Identify which cell holds the provided text, then report its (X, Y) central coordinate. 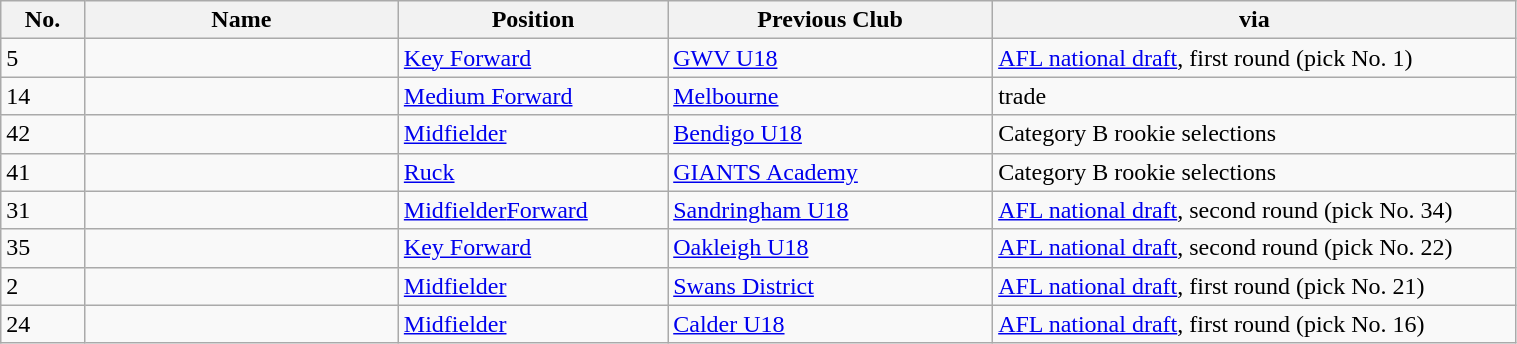
AFL national draft, second round (pick No. 22) (1254, 248)
No. (43, 20)
Medium Forward (532, 96)
35 (43, 248)
trade (1254, 96)
Sandringham U18 (830, 210)
Oakleigh U18 (830, 248)
5 (43, 58)
Previous Club (830, 20)
MidfielderForward (532, 210)
AFL national draft, first round (pick No. 16) (1254, 324)
Position (532, 20)
Swans District (830, 286)
14 (43, 96)
Melbourne (830, 96)
GWV U18 (830, 58)
AFL national draft, first round (pick No. 1) (1254, 58)
2 (43, 286)
AFL national draft, second round (pick No. 34) (1254, 210)
41 (43, 172)
Calder U18 (830, 324)
42 (43, 134)
Ruck (532, 172)
Name (241, 20)
24 (43, 324)
Bendigo U18 (830, 134)
GIANTS Academy (830, 172)
31 (43, 210)
via (1254, 20)
AFL national draft, first round (pick No. 21) (1254, 286)
